Return (x, y) of the center of cell containing provided text 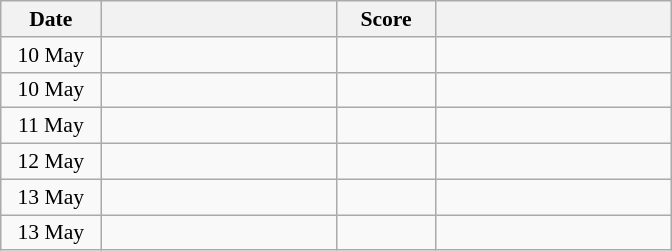
12 May (51, 162)
11 May (51, 126)
Date (51, 19)
Score (386, 19)
